Detect which cell encompasses the target text, then output its (X, Y) center coordinate. 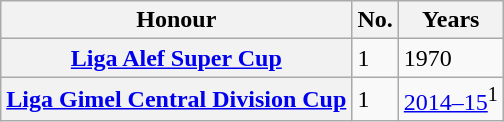
Years (450, 20)
Honour (176, 20)
2014–151 (450, 100)
1970 (450, 58)
Liga Gimel Central Division Cup (176, 100)
Liga Alef Super Cup (176, 58)
No. (375, 20)
